Search for the cell housing the specified text and yield its [x, y] center coordinate. 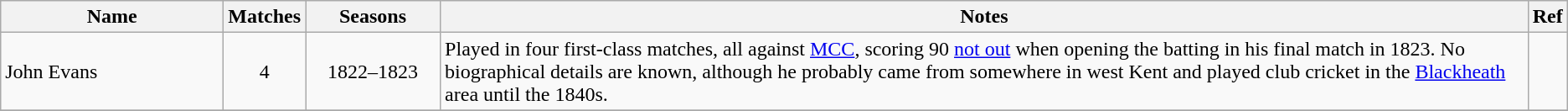
4 [265, 71]
1822–1823 [374, 71]
John Evans [112, 71]
Seasons [374, 17]
Name [112, 17]
Notes [985, 17]
Matches [265, 17]
Ref [1548, 17]
